Detect which cell encompasses the target text, then output its (x, y) center coordinate. 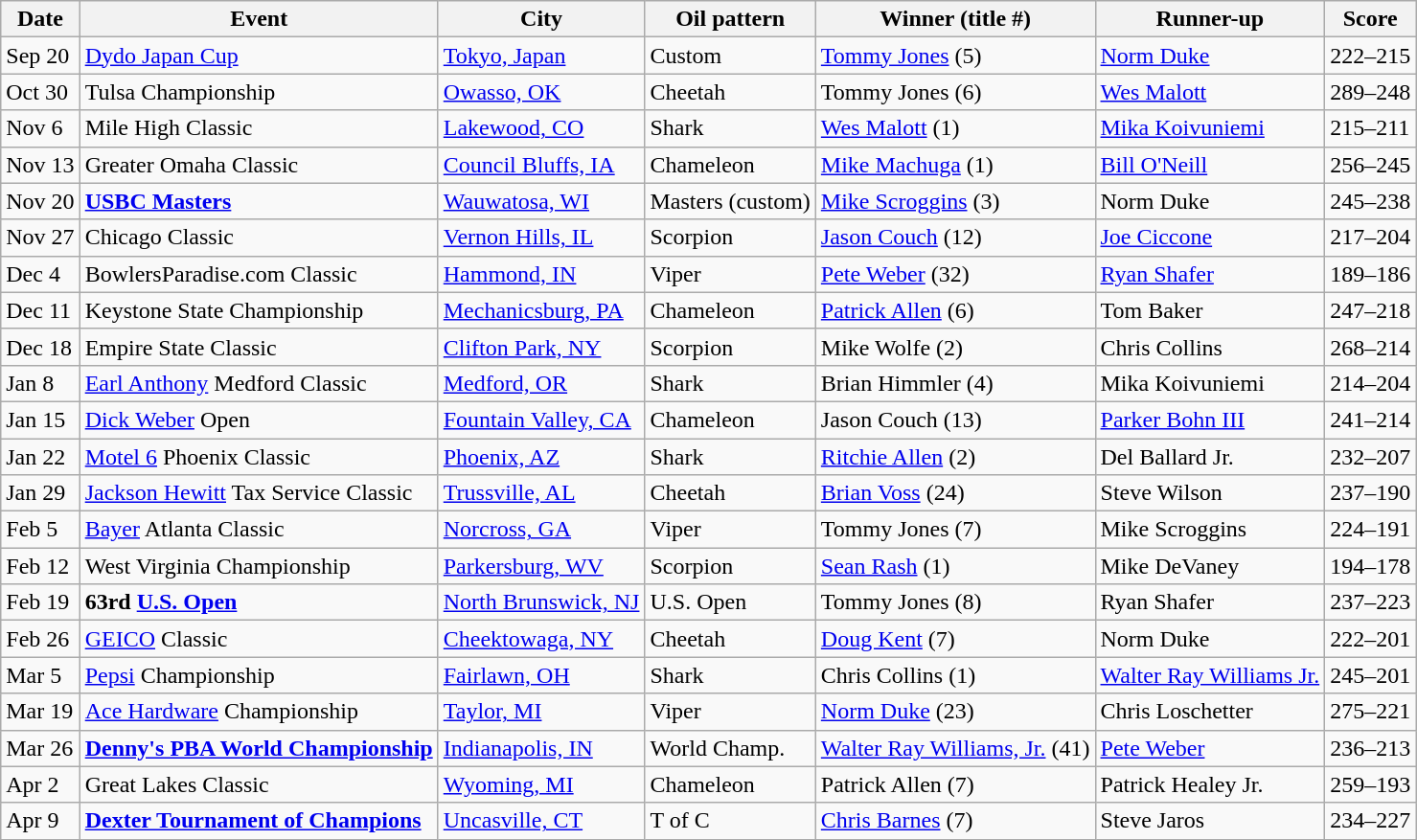
Sean Rash (1) (955, 566)
T of C (730, 821)
63rd U.S. Open (259, 602)
245–238 (1370, 201)
Fairlawn, OH (541, 675)
Dexter Tournament of Champions (259, 821)
Phoenix, AZ (541, 457)
Council Bluffs, IA (541, 165)
Date (40, 19)
Trussville, AL (541, 493)
Oct 30 (40, 92)
232–207 (1370, 457)
Patrick Allen (6) (955, 310)
Medford, OR (541, 383)
Earl Anthony Medford Classic (259, 383)
Wes Malott (1) (955, 128)
Nov 6 (40, 128)
Indianapolis, IN (541, 748)
Mile High Classic (259, 128)
Del Ballard Jr. (1210, 457)
Chris Barnes (7) (955, 821)
World Champ. (730, 748)
Jason Couch (13) (955, 420)
237–223 (1370, 602)
Walter Ray Williams Jr. (1210, 675)
Jan 15 (40, 420)
247–218 (1370, 310)
Pete Weber (1210, 748)
Parkersburg, WV (541, 566)
Ritchie Allen (2) (955, 457)
Mar 19 (40, 712)
236–213 (1370, 748)
Pepsi Championship (259, 675)
Owasso, OK (541, 92)
Tommy Jones (5) (955, 56)
Taylor, MI (541, 712)
Sep 20 (40, 56)
Chicago Classic (259, 238)
Mechanicsburg, PA (541, 310)
Bill O'Neill (1210, 165)
275–221 (1370, 712)
Feb 12 (40, 566)
USBC Masters (259, 201)
Norm Duke (23) (955, 712)
Winner (title #) (955, 19)
Brian Voss (24) (955, 493)
289–248 (1370, 92)
Dec 11 (40, 310)
189–186 (1370, 274)
Joe Ciccone (1210, 238)
256–245 (1370, 165)
Pete Weber (32) (955, 274)
Jackson Hewitt Tax Service Classic (259, 493)
Walter Ray Williams, Jr. (41) (955, 748)
Mar 5 (40, 675)
194–178 (1370, 566)
259–193 (1370, 784)
Tommy Jones (6) (955, 92)
Jan 8 (40, 383)
Runner-up (1210, 19)
Steve Wilson (1210, 493)
Norcross, GA (541, 530)
Chris Loschetter (1210, 712)
Jan 22 (40, 457)
Tommy Jones (8) (955, 602)
North Brunswick, NJ (541, 602)
Tommy Jones (7) (955, 530)
Great Lakes Classic (259, 784)
222–215 (1370, 56)
Uncasville, CT (541, 821)
237–190 (1370, 493)
Jason Couch (12) (955, 238)
241–214 (1370, 420)
Nov 20 (40, 201)
Wyoming, MI (541, 784)
268–214 (1370, 347)
Wes Malott (1210, 92)
Doug Kent (7) (955, 639)
Event (259, 19)
Steve Jaros (1210, 821)
Wauwatosa, WI (541, 201)
Greater Omaha Classic (259, 165)
Tulsa Championship (259, 92)
Custom (730, 56)
Dec 4 (40, 274)
Feb 5 (40, 530)
Feb 19 (40, 602)
Vernon Hills, IL (541, 238)
Bayer Atlanta Classic (259, 530)
Lakewood, CO (541, 128)
Chris Collins (1210, 347)
217–204 (1370, 238)
Apr 9 (40, 821)
GEICO Classic (259, 639)
Tom Baker (1210, 310)
Patrick Healey Jr. (1210, 784)
Dec 18 (40, 347)
U.S. Open (730, 602)
Ace Hardware Championship (259, 712)
Feb 26 (40, 639)
Masters (custom) (730, 201)
Jan 29 (40, 493)
Mike Scroggins (1210, 530)
Parker Bohn III (1210, 420)
Keystone State Championship (259, 310)
BowlersParadise.com Classic (259, 274)
Empire State Classic (259, 347)
Brian Himmler (4) (955, 383)
222–201 (1370, 639)
Mike DeVaney (1210, 566)
234–227 (1370, 821)
Nov 27 (40, 238)
Mike Machuga (1) (955, 165)
Dick Weber Open (259, 420)
215–211 (1370, 128)
Nov 13 (40, 165)
Mike Wolfe (2) (955, 347)
West Virginia Championship (259, 566)
City (541, 19)
Dydo Japan Cup (259, 56)
214–204 (1370, 383)
Denny's PBA World Championship (259, 748)
Chris Collins (1) (955, 675)
Clifton Park, NY (541, 347)
Tokyo, Japan (541, 56)
Score (1370, 19)
Apr 2 (40, 784)
Patrick Allen (7) (955, 784)
Hammond, IN (541, 274)
Mar 26 (40, 748)
Fountain Valley, CA (541, 420)
Cheektowaga, NY (541, 639)
Mike Scroggins (3) (955, 201)
Motel 6 Phoenix Classic (259, 457)
224–191 (1370, 530)
Oil pattern (730, 19)
245–201 (1370, 675)
